Find where the given text appears and provide that cell's center as (x, y) coordinate. 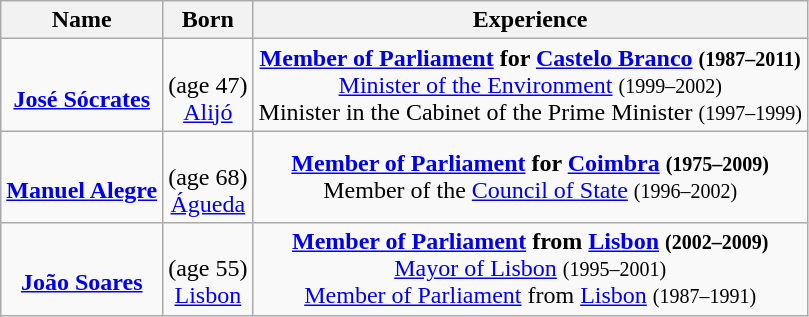
Member of Parliament from Lisbon (2002–2009)Mayor of Lisbon (1995–2001)Member of Parliament from Lisbon (1987–1991) (530, 269)
Member of Parliament for Castelo Branco (1987–2011)Minister of the Environment (1999–2002)Minister in the Cabinet of the Prime Minister (1997–1999) (530, 85)
(age 55)Lisbon (208, 269)
João Soares (82, 269)
(age 68)Águeda (208, 177)
(age 47)Alijó (208, 85)
Born (208, 20)
José Sócrates (82, 85)
Name (82, 20)
Manuel Alegre (82, 177)
Member of Parliament for Coimbra (1975–2009)Member of the Council of State (1996–2002) (530, 177)
Experience (530, 20)
